Extract the (X, Y) coordinate from the center of the cell holding the provided text.  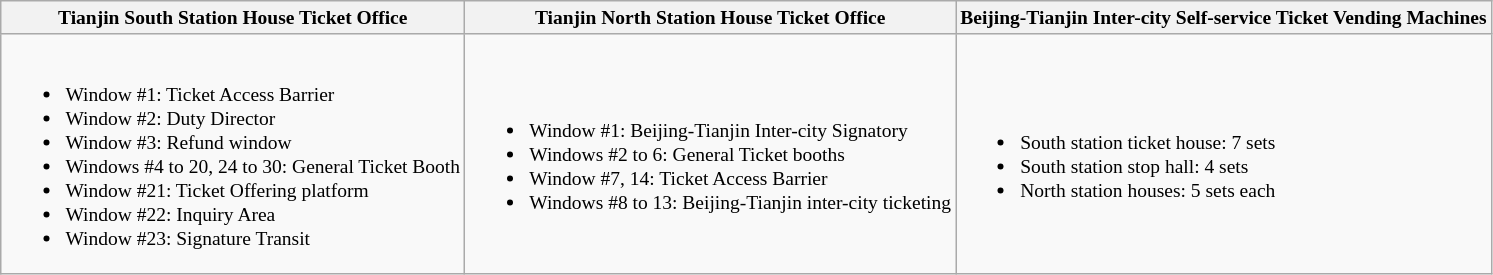
South station ticket house: 7 setsSouth station stop hall: 4 setsNorth station houses: 5 sets each (1224, 154)
Tianjin North Station House Ticket Office (710, 18)
Tianjin South Station House Ticket Office (233, 18)
Beijing-Tianjin Inter-city Self-service Ticket Vending Machines (1224, 18)
